Identify which cell holds the provided text, then report its [X, Y] central coordinate. 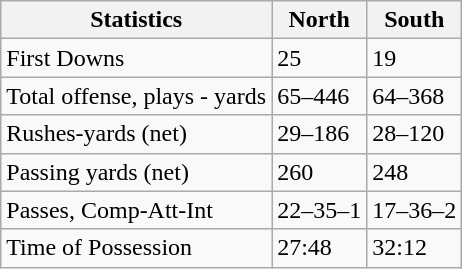
Passes, Comp-Att-Int [136, 210]
32:12 [414, 248]
Time of Possession [136, 248]
Passing yards (net) [136, 172]
19 [414, 58]
25 [320, 58]
65–446 [320, 96]
64–368 [414, 96]
South [414, 20]
260 [320, 172]
First Downs [136, 58]
27:48 [320, 248]
Statistics [136, 20]
17–36–2 [414, 210]
North [320, 20]
Total offense, plays - yards [136, 96]
29–186 [320, 134]
28–120 [414, 134]
248 [414, 172]
Rushes-yards (net) [136, 134]
22–35–1 [320, 210]
